From the cell containing the given text, extract its center point as (x, y) coordinate. 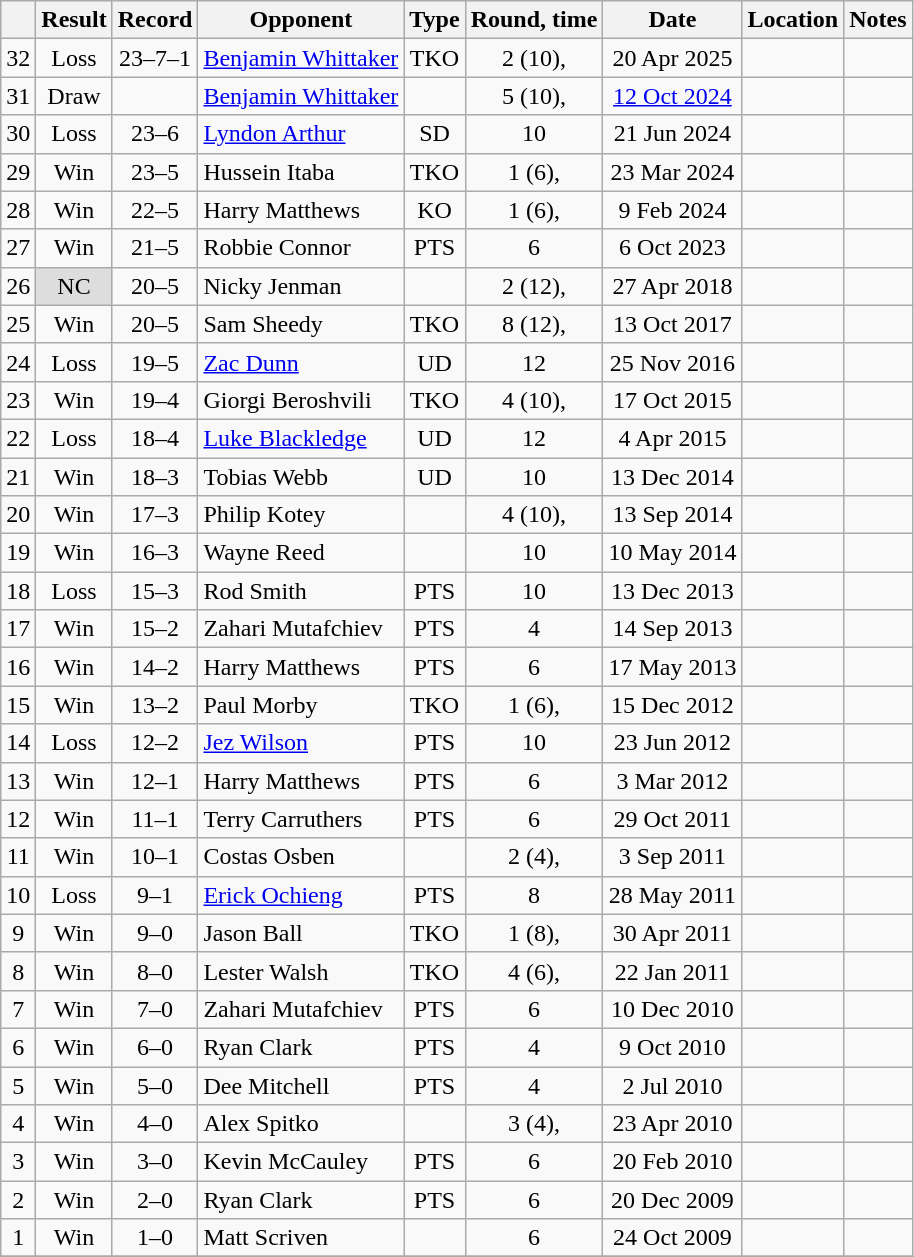
12 Oct 2024 (672, 96)
Philip Kotey (301, 515)
Jason Ball (301, 933)
16–3 (155, 553)
2 Jul 2010 (672, 1085)
5–0 (155, 1085)
Alex Spitko (301, 1124)
Opponent (301, 20)
NC (74, 286)
15–3 (155, 591)
11 (18, 857)
Tobias Webb (301, 477)
Giorgi Beroshvili (301, 400)
Kevin McCauley (301, 1162)
25 (18, 324)
30 (18, 134)
4–0 (155, 1124)
23–6 (155, 134)
Wayne Reed (301, 553)
4 (6), (534, 971)
29 (18, 172)
6–0 (155, 1047)
14–2 (155, 667)
9–0 (155, 933)
Zac Dunn (301, 362)
Draw (74, 96)
11–1 (155, 819)
2 (12), (534, 286)
8 (12), (534, 324)
16 (18, 667)
Date (672, 20)
13 Dec 2014 (672, 477)
31 (18, 96)
8–0 (155, 971)
6 Oct 2023 (672, 248)
Robbie Connor (301, 248)
19 (18, 553)
10 May 2014 (672, 553)
23–5 (155, 172)
22–5 (155, 210)
13 Dec 2013 (672, 591)
23 (18, 400)
23–7–1 (155, 58)
3–0 (155, 1162)
9 Oct 2010 (672, 1047)
1 (18, 1238)
30 Apr 2011 (672, 933)
15 (18, 705)
13 (18, 781)
1 (8), (534, 933)
Location (793, 20)
20 (18, 515)
14 Sep 2013 (672, 629)
Nicky Jenman (301, 286)
Luke Blackledge (301, 438)
3 Sep 2011 (672, 857)
15 Dec 2012 (672, 705)
Notes (878, 20)
Lester Walsh (301, 971)
7–0 (155, 1009)
26 (18, 286)
Dee Mitchell (301, 1085)
9–1 (155, 895)
21–5 (155, 248)
23 Jun 2012 (672, 743)
5 (18, 1085)
17 May 2013 (672, 667)
27 Apr 2018 (672, 286)
4 Apr 2015 (672, 438)
3 (4), (534, 1124)
14 (18, 743)
18–4 (155, 438)
Lyndon Arthur (301, 134)
13–2 (155, 705)
19–5 (155, 362)
13 Sep 2014 (672, 515)
20 Feb 2010 (672, 1162)
19–4 (155, 400)
22 (18, 438)
32 (18, 58)
2 (10), (534, 58)
2 (4), (534, 857)
17 Oct 2015 (672, 400)
20 Dec 2009 (672, 1200)
23 Apr 2010 (672, 1124)
27 (18, 248)
Terry Carruthers (301, 819)
KO (434, 210)
2 (18, 1200)
9 Feb 2024 (672, 210)
29 Oct 2011 (672, 819)
1–0 (155, 1238)
18 (18, 591)
23 Mar 2024 (672, 172)
5 (10), (534, 96)
Round, time (534, 20)
9 (18, 933)
12–2 (155, 743)
28 (18, 210)
17 (18, 629)
Paul Morby (301, 705)
10–1 (155, 857)
Sam Sheedy (301, 324)
Result (74, 20)
Hussein Itaba (301, 172)
SD (434, 134)
3 Mar 2012 (672, 781)
Costas Osben (301, 857)
20 Apr 2025 (672, 58)
25 Nov 2016 (672, 362)
7 (18, 1009)
24 Oct 2009 (672, 1238)
18–3 (155, 477)
21 Jun 2024 (672, 134)
22 Jan 2011 (672, 971)
Jez Wilson (301, 743)
Rod Smith (301, 591)
12–1 (155, 781)
Record (155, 20)
Erick Ochieng (301, 895)
28 May 2011 (672, 895)
17–3 (155, 515)
24 (18, 362)
3 (18, 1162)
21 (18, 477)
Matt Scriven (301, 1238)
13 Oct 2017 (672, 324)
Type (434, 20)
2–0 (155, 1200)
15–2 (155, 629)
10 Dec 2010 (672, 1009)
